Pinpoint the cell where the given text exists, returning its [X, Y] midpoint coordinate. 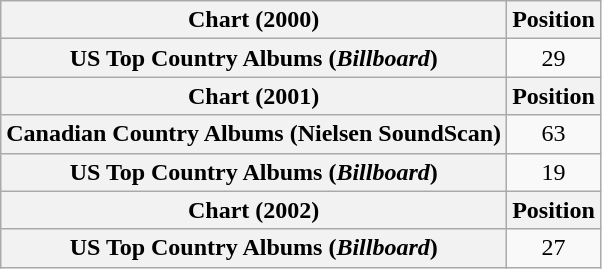
Canadian Country Albums (Nielsen SoundScan) [254, 134]
29 [554, 58]
Chart (2002) [254, 210]
Chart (2000) [254, 20]
63 [554, 134]
19 [554, 172]
27 [554, 248]
Chart (2001) [254, 96]
